Extract the (X, Y) coordinate from the center of the cell holding the provided text.  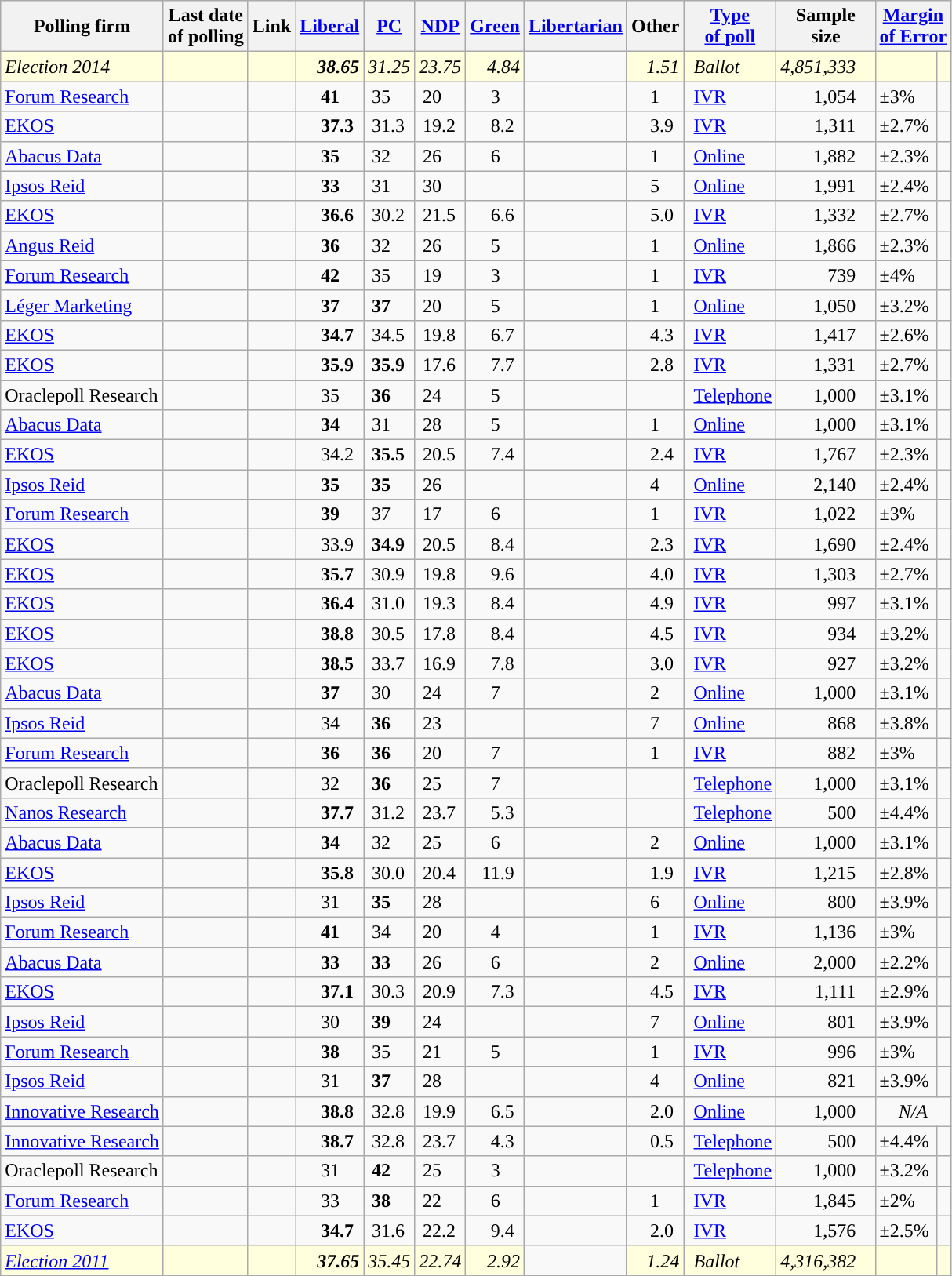
868 (826, 723)
20.4 (441, 873)
739 (826, 275)
Other (655, 27)
927 (826, 663)
1,022 (826, 514)
11.9 (496, 873)
38.7 (329, 1141)
35.5 (389, 455)
1,845 (826, 1201)
21.5 (441, 216)
35.8 (329, 873)
1,311 (826, 126)
1,050 (826, 305)
±2.6% (907, 335)
17 (441, 514)
30.3 (389, 992)
30.5 (389, 634)
1,303 (826, 574)
5.0 (655, 216)
Samplesize (826, 27)
PC (389, 27)
1,054 (826, 96)
23.75 (441, 67)
Polling firm (82, 27)
2.8 (655, 365)
996 (826, 1052)
7.7 (496, 365)
6.5 (496, 1111)
1,417 (826, 335)
37.1 (329, 992)
1,882 (826, 156)
4.9 (655, 604)
2,140 (826, 485)
Green (496, 27)
1.51 (655, 67)
1,136 (826, 932)
7.3 (496, 992)
Election 2011 (82, 1260)
31.3 (389, 126)
22 (441, 1201)
6.7 (496, 335)
7.8 (496, 663)
31.0 (389, 604)
Angus Reid (82, 245)
34.5 (389, 335)
2.4 (655, 455)
19.9 (441, 1111)
7.4 (496, 455)
±2.8% (907, 873)
4,316,382 (826, 1260)
4.0 (655, 574)
±2% (907, 1201)
22.74 (441, 1260)
Libertarian (576, 27)
16.9 (441, 663)
30.2 (389, 216)
34.2 (329, 455)
31.6 (389, 1231)
Election 2014 (82, 67)
1,866 (826, 245)
4.84 (496, 67)
934 (826, 634)
1.9 (655, 873)
19.3 (441, 604)
30.9 (389, 574)
800 (826, 903)
Last dateof polling (205, 27)
37.3 (329, 126)
21 (441, 1052)
36.4 (329, 604)
33.9 (329, 544)
N/A (913, 1111)
3.0 (655, 663)
±2.2% (907, 962)
5.3 (496, 812)
Link (271, 27)
3.9 (655, 126)
4,851,333 (826, 67)
882 (826, 753)
8.2 (496, 126)
Marginof Error (913, 27)
17.8 (441, 634)
38.65 (329, 67)
20.9 (441, 992)
Nanos Research (82, 812)
6.6 (496, 216)
23 (441, 723)
±4% (907, 275)
1,215 (826, 873)
31.25 (389, 67)
38.5 (329, 663)
1,331 (826, 365)
±2.9% (907, 992)
30.0 (389, 873)
1,690 (826, 544)
37.7 (329, 812)
9.4 (496, 1231)
22.2 (441, 1231)
Typeof poll (730, 27)
1,767 (826, 455)
19 (441, 275)
1,991 (826, 186)
1,111 (826, 992)
Léger Marketing (82, 305)
35.7 (329, 574)
34.9 (389, 544)
NDP (441, 27)
1.24 (655, 1260)
0.5 (655, 1141)
19.2 (441, 126)
±3.8% (907, 723)
35.45 (389, 1260)
Liberal (329, 27)
2.92 (496, 1260)
36.6 (329, 216)
801 (826, 1022)
±2.5% (907, 1231)
17.6 (441, 365)
2.3 (655, 544)
37.65 (329, 1260)
1,332 (826, 216)
997 (826, 604)
821 (826, 1082)
33.7 (389, 663)
9.6 (496, 574)
1,576 (826, 1231)
2,000 (826, 962)
31.2 (389, 812)
